Return the [X, Y] coordinate for the center point of the cell that contains the specified text.  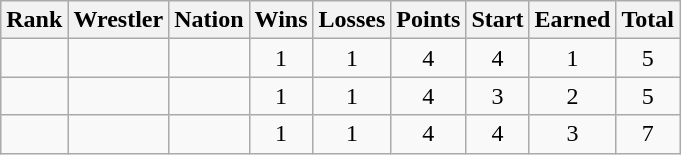
Start [498, 20]
Points [428, 20]
Nation [209, 20]
Wins [281, 20]
Wrestler [118, 20]
2 [572, 96]
Earned [572, 20]
Rank [34, 20]
Total [648, 20]
7 [648, 134]
Losses [352, 20]
